Identify which cell holds the provided text, then report its (x, y) central coordinate. 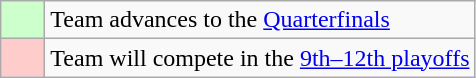
Team will compete in the 9th–12th playoffs (260, 58)
Team advances to the Quarterfinals (260, 20)
